Find where the given text appears and provide that cell's center as (X, Y) coordinate. 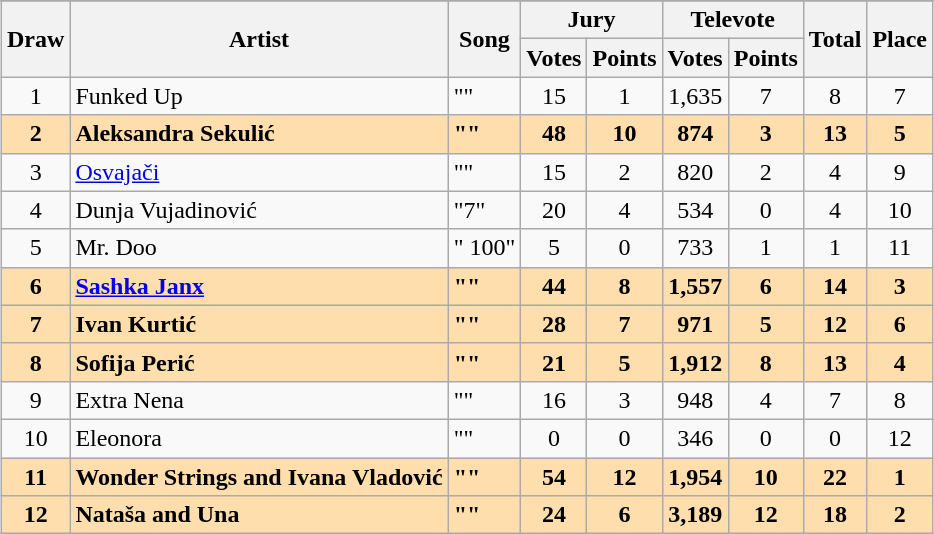
Total (835, 39)
16 (554, 400)
534 (695, 210)
24 (554, 515)
1,635 (695, 96)
1,912 (695, 362)
Draw (35, 39)
14 (835, 286)
Mr. Doo (259, 248)
Nataša and Una (259, 515)
346 (695, 438)
874 (695, 134)
Jury (592, 20)
" 100" (484, 248)
Sofija Perić (259, 362)
44 (554, 286)
Ivan Kurtić (259, 324)
54 (554, 477)
Funked Up (259, 96)
3,189 (695, 515)
971 (695, 324)
18 (835, 515)
Eleonora (259, 438)
Song (484, 39)
1,954 (695, 477)
Aleksandra Sekulić (259, 134)
22 (835, 477)
28 (554, 324)
"7" (484, 210)
Dunja Vujadinović (259, 210)
Extra Nena (259, 400)
Osvajači (259, 172)
1,557 (695, 286)
948 (695, 400)
733 (695, 248)
820 (695, 172)
Artist (259, 39)
Wonder Strings and Ivana Vladović (259, 477)
Televote (732, 20)
21 (554, 362)
Sashka Janx (259, 286)
48 (554, 134)
Place (900, 39)
20 (554, 210)
